For the text-containing cell, return its midpoint in (X, Y) coordinate format. 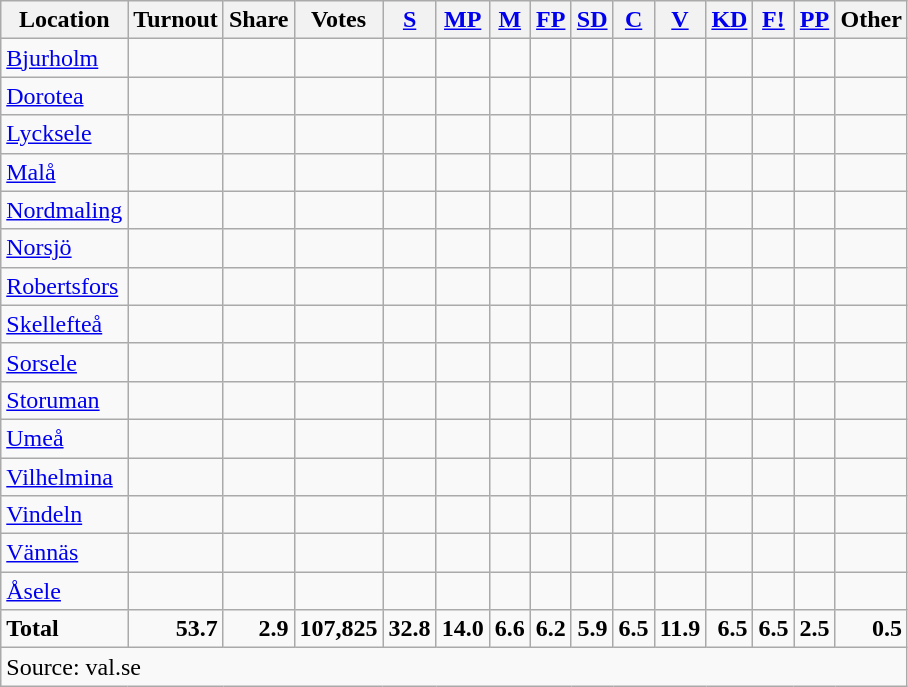
Åsele (64, 591)
Dorotea (64, 96)
2.9 (258, 629)
Lycksele (64, 134)
PP (814, 20)
Vilhelmina (64, 477)
Malå (64, 172)
53.7 (176, 629)
Norsjö (64, 248)
KD (730, 20)
Skellefteå (64, 324)
Bjurholm (64, 58)
Vännäs (64, 553)
Share (258, 20)
S (410, 20)
Turnout (176, 20)
Vindeln (64, 515)
V (680, 20)
32.8 (410, 629)
Other (871, 20)
Total (64, 629)
M (510, 20)
Storuman (64, 400)
6.6 (510, 629)
Nordmaling (64, 210)
Source: val.se (454, 667)
14.0 (462, 629)
6.2 (550, 629)
F! (774, 20)
Votes (338, 20)
FP (550, 20)
Umeå (64, 438)
0.5 (871, 629)
5.9 (592, 629)
11.9 (680, 629)
SD (592, 20)
107,825 (338, 629)
MP (462, 20)
2.5 (814, 629)
Sorsele (64, 362)
C (634, 20)
Location (64, 20)
Robertsfors (64, 286)
